Return (X, Y) of the center of cell containing provided text 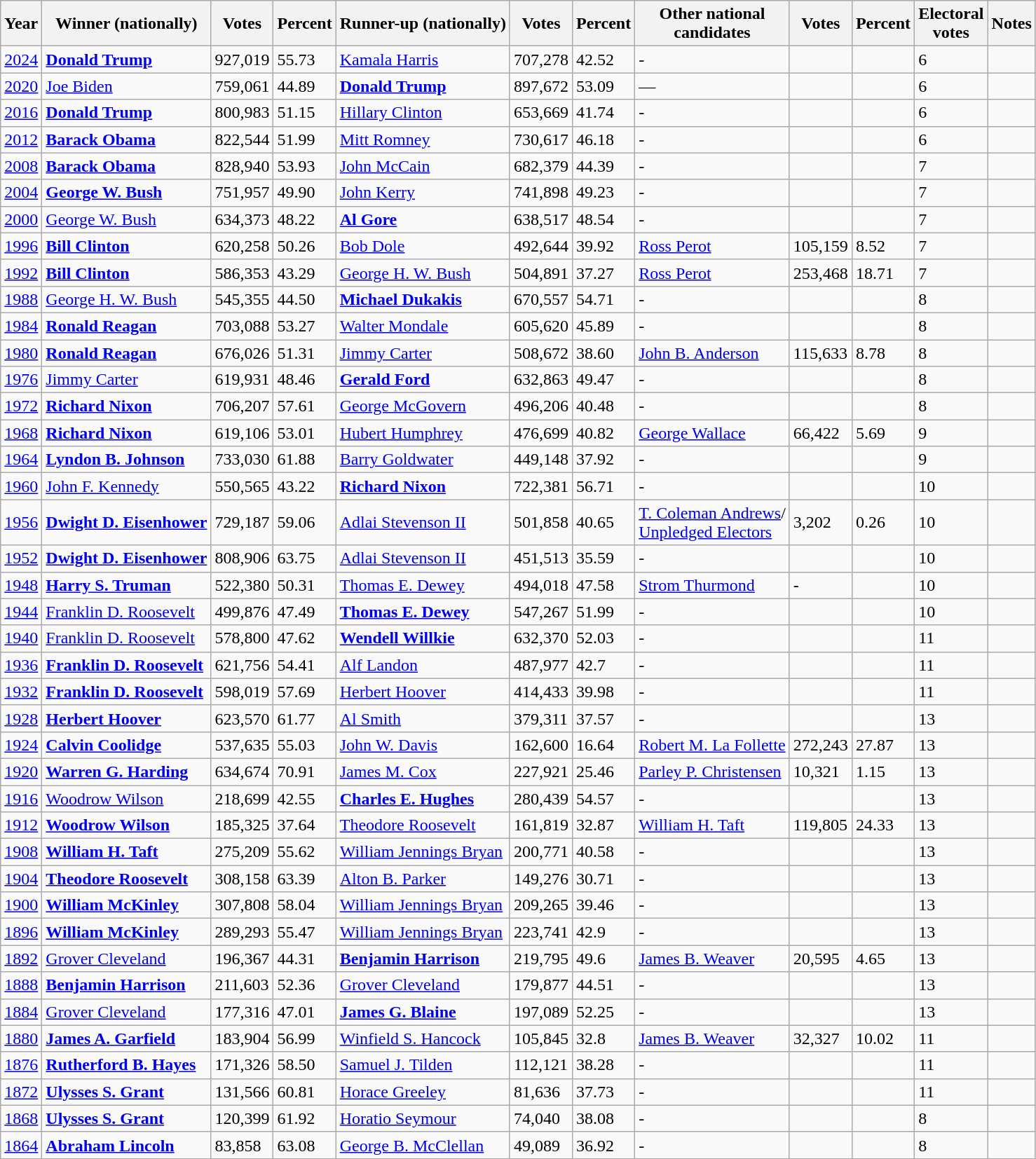
Warren G. Harding (126, 771)
53.27 (304, 326)
676,026 (243, 352)
32,327 (820, 1038)
2000 (21, 219)
43.22 (304, 486)
56.99 (304, 1038)
38.60 (603, 352)
Winner (nationally) (126, 24)
1972 (21, 406)
800,983 (243, 113)
40.82 (603, 433)
1940 (21, 638)
38.28 (603, 1065)
10.02 (883, 1038)
Al Gore (423, 219)
George B. McClellan (423, 1145)
Wendell Willkie (423, 638)
27.87 (883, 745)
632,370 (541, 638)
703,088 (243, 326)
37.57 (603, 718)
40.65 (603, 523)
74,040 (541, 1118)
20,595 (820, 959)
18.71 (883, 273)
83,858 (243, 1145)
30.71 (603, 879)
49,089 (541, 1145)
219,795 (541, 959)
48.22 (304, 219)
Michael Dukakis (423, 299)
10,321 (820, 771)
Strom Thurmond (712, 585)
550,565 (243, 486)
32.8 (603, 1038)
1992 (21, 273)
730,617 (541, 139)
42.52 (603, 60)
49.90 (304, 193)
Winfield S. Hancock (423, 1038)
53.93 (304, 166)
619,106 (243, 433)
1876 (21, 1065)
634,373 (243, 219)
63.08 (304, 1145)
39.46 (603, 905)
1944 (21, 612)
40.48 (603, 406)
48.46 (304, 380)
1948 (21, 585)
John F. Kennedy (126, 486)
Samuel J. Tilden (423, 1065)
63.39 (304, 879)
Alton B. Parker (423, 879)
John Kerry (423, 193)
46.18 (603, 139)
42.9 (603, 932)
253,468 (820, 273)
57.61 (304, 406)
179,877 (541, 985)
Walter Mondale (423, 326)
Notes (1011, 24)
37.92 (603, 460)
47.58 (603, 585)
54.41 (304, 665)
8.78 (883, 352)
1900 (21, 905)
24.33 (883, 825)
Kamala Harris (423, 60)
James M. Cox (423, 771)
37.27 (603, 273)
70.91 (304, 771)
119,805 (820, 825)
120,399 (243, 1118)
George Wallace (712, 433)
578,800 (243, 638)
1928 (21, 718)
105,159 (820, 246)
16.64 (603, 745)
47.62 (304, 638)
897,672 (541, 86)
496,206 (541, 406)
54.57 (603, 798)
Joe Biden (126, 86)
161,819 (541, 825)
1960 (21, 486)
38.08 (603, 1118)
— (712, 86)
John W. Davis (423, 745)
Abraham Lincoln (126, 1145)
1872 (21, 1092)
1880 (21, 1038)
927,019 (243, 60)
44.50 (304, 299)
227,921 (541, 771)
494,018 (541, 585)
49.47 (603, 380)
Other nationalcandidates (712, 24)
218,699 (243, 798)
682,379 (541, 166)
2004 (21, 193)
3,202 (820, 523)
1896 (21, 932)
522,380 (243, 585)
Rutherford B. Hayes (126, 1065)
537,635 (243, 745)
706,207 (243, 406)
42.55 (304, 798)
586,353 (243, 273)
620,258 (243, 246)
1904 (21, 879)
504,891 (541, 273)
48.54 (603, 219)
751,957 (243, 193)
598,019 (243, 692)
1888 (21, 985)
653,669 (541, 113)
1964 (21, 460)
32.87 (603, 825)
307,808 (243, 905)
Mitt Romney (423, 139)
Parley P. Christensen (712, 771)
828,940 (243, 166)
66,422 (820, 433)
James A. Garfield (126, 1038)
49.6 (603, 959)
47.49 (304, 612)
50.31 (304, 585)
2024 (21, 60)
808,906 (243, 558)
149,276 (541, 879)
58.50 (304, 1065)
63.75 (304, 558)
605,620 (541, 326)
George McGovern (423, 406)
501,858 (541, 523)
54.71 (603, 299)
56.71 (603, 486)
211,603 (243, 985)
308,158 (243, 879)
52.03 (603, 638)
741,898 (541, 193)
53.09 (603, 86)
36.92 (603, 1145)
822,544 (243, 139)
Lyndon B. Johnson (126, 460)
2016 (21, 113)
733,030 (243, 460)
508,672 (541, 352)
105,845 (541, 1038)
722,381 (541, 486)
171,326 (243, 1065)
200,771 (541, 852)
638,517 (541, 219)
1912 (21, 825)
280,439 (541, 798)
223,741 (541, 932)
185,325 (243, 825)
131,566 (243, 1092)
44.51 (603, 985)
492,644 (541, 246)
619,931 (243, 380)
1916 (21, 798)
183,904 (243, 1038)
621,756 (243, 665)
52.36 (304, 985)
61.92 (304, 1118)
52.25 (603, 1012)
272,243 (820, 745)
670,557 (541, 299)
Alf Landon (423, 665)
39.92 (603, 246)
35.59 (603, 558)
James G. Blaine (423, 1012)
37.73 (603, 1092)
Gerald Ford (423, 380)
1988 (21, 299)
623,570 (243, 718)
Harry S. Truman (126, 585)
Year (21, 24)
57.69 (304, 692)
1920 (21, 771)
44.31 (304, 959)
Hillary Clinton (423, 113)
0.26 (883, 523)
1968 (21, 433)
Horatio Seymour (423, 1118)
707,278 (541, 60)
51.15 (304, 113)
45.89 (603, 326)
1.15 (883, 771)
545,355 (243, 299)
162,600 (541, 745)
55.03 (304, 745)
41.74 (603, 113)
50.26 (304, 246)
44.89 (304, 86)
55.62 (304, 852)
289,293 (243, 932)
Robert M. La Follette (712, 745)
729,187 (243, 523)
Al Smith (423, 718)
59.06 (304, 523)
1984 (21, 326)
451,513 (541, 558)
5.69 (883, 433)
51.31 (304, 352)
40.58 (603, 852)
1952 (21, 558)
115,633 (820, 352)
2008 (21, 166)
632,863 (541, 380)
759,061 (243, 86)
414,433 (541, 692)
Electoralvotes (951, 24)
Runner-up (nationally) (423, 24)
1980 (21, 352)
547,267 (541, 612)
1936 (21, 665)
8.52 (883, 246)
81,636 (541, 1092)
634,674 (243, 771)
209,265 (541, 905)
379,311 (541, 718)
1932 (21, 692)
196,367 (243, 959)
55.73 (304, 60)
2020 (21, 86)
1892 (21, 959)
1976 (21, 380)
47.01 (304, 1012)
53.01 (304, 433)
1996 (21, 246)
1884 (21, 1012)
60.81 (304, 1092)
2012 (21, 139)
61.88 (304, 460)
Barry Goldwater (423, 460)
37.64 (304, 825)
John B. Anderson (712, 352)
487,977 (541, 665)
Hubert Humphrey (423, 433)
4.65 (883, 959)
T. Coleman Andrews/Unpledged Electors (712, 523)
275,209 (243, 852)
177,316 (243, 1012)
476,699 (541, 433)
1864 (21, 1145)
449,148 (541, 460)
42.7 (603, 665)
John McCain (423, 166)
Horace Greeley (423, 1092)
1868 (21, 1118)
44.39 (603, 166)
58.04 (304, 905)
25.46 (603, 771)
39.98 (603, 692)
112,121 (541, 1065)
197,089 (541, 1012)
49.23 (603, 193)
1956 (21, 523)
Calvin Coolidge (126, 745)
61.77 (304, 718)
Charles E. Hughes (423, 798)
499,876 (243, 612)
1924 (21, 745)
55.47 (304, 932)
1908 (21, 852)
43.29 (304, 273)
Bob Dole (423, 246)
